Pinpoint the cell where the given text exists, returning its [x, y] midpoint coordinate. 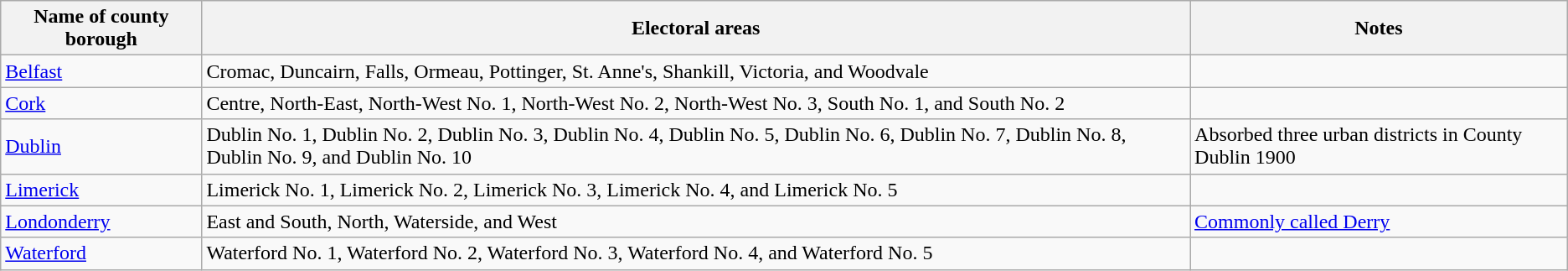
Centre, North-East, North-West No. 1, North-West No. 2, North-West No. 3, South No. 1, and South No. 2 [696, 103]
Cromac, Duncairn, Falls, Ormeau, Pottinger, St. Anne's, Shankill, Victoria, and Woodvale [696, 71]
Notes [1379, 29]
Cork [101, 103]
Dublin [101, 146]
Electoral areas [696, 29]
East and South, North, Waterside, and West [696, 221]
Limerick No. 1, Limerick No. 2, Limerick No. 3, Limerick No. 4, and Limerick No. 5 [696, 190]
Absorbed three urban districts in County Dublin 1900 [1379, 146]
Belfast [101, 71]
Commonly called Derry [1379, 221]
Waterford No. 1, Waterford No. 2, Waterford No. 3, Waterford No. 4, and Waterford No. 5 [696, 253]
Waterford [101, 253]
Londonderry [101, 221]
Dublin No. 1, Dublin No. 2, Dublin No. 3, Dublin No. 4, Dublin No. 5, Dublin No. 6, Dublin No. 7, Dublin No. 8, Dublin No. 9, and Dublin No. 10 [696, 146]
Name of county borough [101, 29]
Limerick [101, 190]
